Scan for the cell matching the given text and deliver its (x, y) coordinate at center. 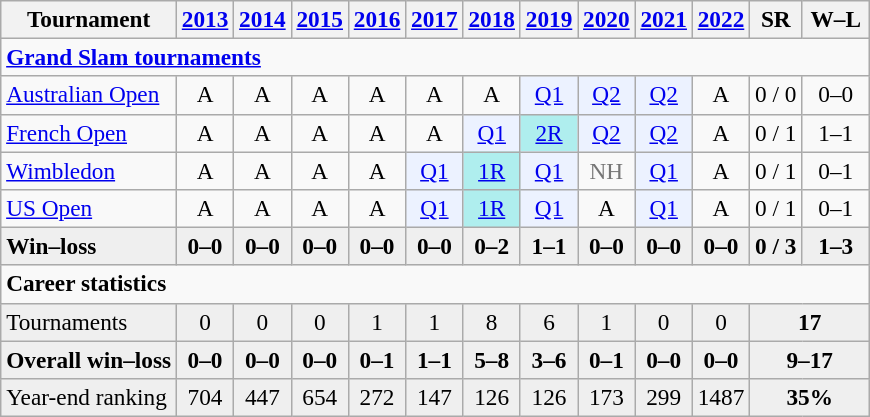
0–2 (492, 246)
Career statistics (436, 284)
654 (320, 397)
Wimbledon (89, 170)
9–17 (810, 359)
1487 (720, 397)
447 (262, 397)
Australian Open (89, 95)
W–L (836, 19)
2013 (204, 19)
2016 (376, 19)
2018 (492, 19)
2021 (664, 19)
704 (204, 397)
0 / 0 (776, 95)
2022 (720, 19)
1–3 (836, 246)
2015 (320, 19)
8 (492, 322)
2019 (548, 19)
Tournaments (89, 322)
0 / 3 (776, 246)
2R (548, 133)
5–8 (492, 359)
173 (606, 397)
272 (376, 397)
Grand Slam tournaments (436, 57)
17 (810, 322)
35% (810, 397)
SR (776, 19)
Tournament (89, 19)
Overall win–loss (89, 359)
NH (606, 170)
2017 (434, 19)
US Open (89, 208)
299 (664, 397)
2020 (606, 19)
147 (434, 397)
Win–loss (89, 246)
French Open (89, 133)
2014 (262, 19)
Year-end ranking (89, 397)
6 (548, 322)
3–6 (548, 359)
